Search for the cell housing the specified text and yield its [X, Y] center coordinate. 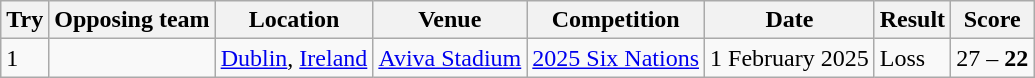
Score [992, 20]
Opposing team [132, 20]
Dublin, Ireland [294, 58]
Result [912, 20]
Venue [450, 20]
Try [25, 20]
Aviva Stadium [450, 58]
1 February 2025 [790, 58]
27 – 22 [992, 58]
Date [790, 20]
Location [294, 20]
Loss [912, 58]
1 [25, 58]
2025 Six Nations [616, 58]
Competition [616, 20]
